Search for the cell housing the specified text and yield its [X, Y] center coordinate. 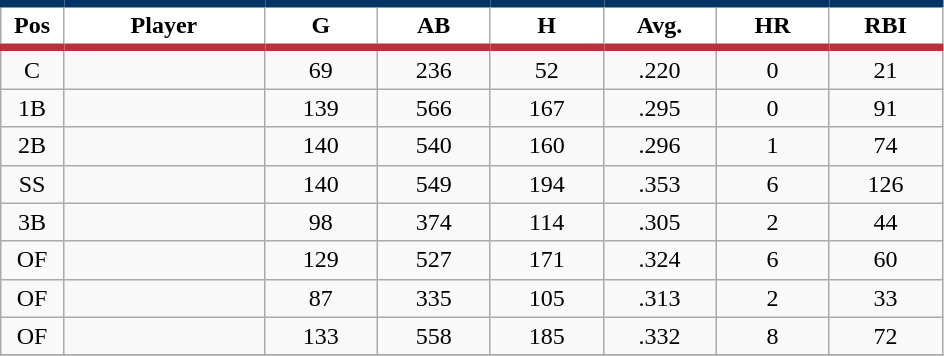
87 [320, 298]
33 [886, 298]
3B [32, 222]
SS [32, 184]
.353 [660, 184]
139 [320, 108]
G [320, 26]
.332 [660, 336]
185 [546, 336]
Pos [32, 26]
RBI [886, 26]
.296 [660, 146]
52 [546, 68]
HR [772, 26]
.305 [660, 222]
2B [32, 146]
C [32, 68]
171 [546, 260]
72 [886, 336]
44 [886, 222]
160 [546, 146]
566 [434, 108]
AB [434, 26]
98 [320, 222]
21 [886, 68]
167 [546, 108]
74 [886, 146]
69 [320, 68]
374 [434, 222]
335 [434, 298]
1B [32, 108]
.313 [660, 298]
194 [546, 184]
105 [546, 298]
60 [886, 260]
Player [164, 26]
540 [434, 146]
.324 [660, 260]
558 [434, 336]
H [546, 26]
114 [546, 222]
.295 [660, 108]
1 [772, 146]
126 [886, 184]
133 [320, 336]
549 [434, 184]
Avg. [660, 26]
236 [434, 68]
8 [772, 336]
527 [434, 260]
129 [320, 260]
91 [886, 108]
.220 [660, 68]
